Locate the cell with the specified text and output its (X, Y) center coordinate. 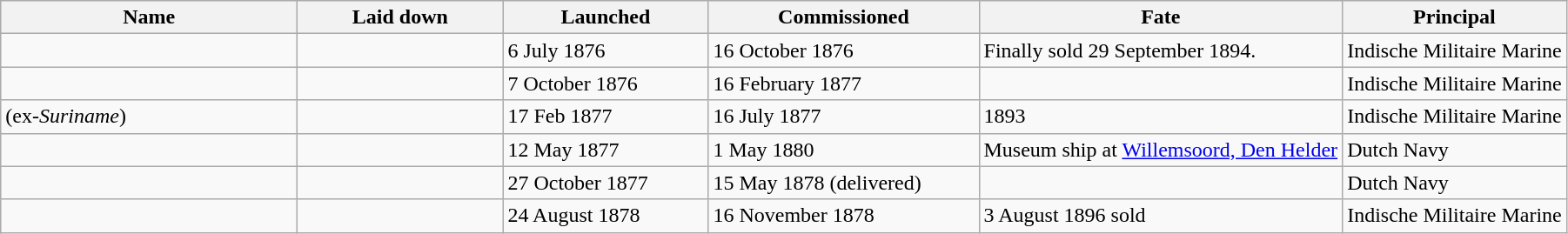
Launched (606, 17)
Laid down (400, 17)
Finally sold 29 September 1894. (1161, 50)
12 May 1877 (606, 150)
27 October 1877 (606, 183)
Commissioned (844, 17)
16 October 1876 (844, 50)
16 February 1877 (844, 84)
Name (150, 17)
Museum ship at Willemsoord, Den Helder (1161, 150)
15 May 1878 (delivered) (844, 183)
16 July 1877 (844, 117)
7 October 1876 (606, 84)
(ex-Suriname) (150, 117)
6 July 1876 (606, 50)
1893 (1161, 117)
24 August 1878 (606, 216)
Principal (1455, 17)
1 May 1880 (844, 150)
3 August 1896 sold (1161, 216)
Fate (1161, 17)
16 November 1878 (844, 216)
17 Feb 1877 (606, 117)
